Provide the [x, y] coordinate of the cell's center where the given text is located.  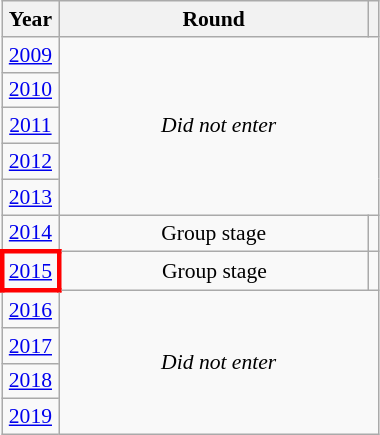
2009 [30, 55]
2017 [30, 346]
2019 [30, 417]
2011 [30, 126]
2010 [30, 90]
Round [214, 19]
2014 [30, 234]
2013 [30, 197]
Year [30, 19]
2016 [30, 310]
2015 [30, 272]
2018 [30, 381]
2012 [30, 162]
